Identify which cell holds the provided text, then report its (X, Y) central coordinate. 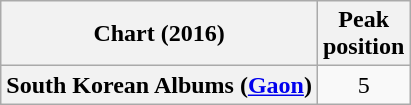
5 (363, 85)
Chart (2016) (160, 34)
Peakposition (363, 34)
South Korean Albums (Gaon) (160, 85)
